Capture the cell that displays the provided text and extract its [X, Y] central coordinate. 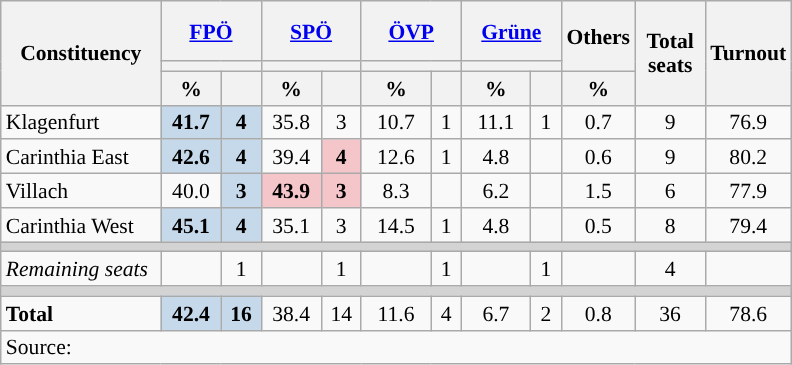
11.1 [496, 122]
6 [670, 191]
36 [670, 313]
Source: [396, 347]
76.9 [748, 122]
ÖVP [411, 31]
Carinthia West [81, 225]
41.7 [191, 122]
12.6 [396, 157]
Constituency [81, 53]
2 [546, 313]
Villach [81, 191]
77.9 [748, 191]
Others [598, 36]
Grüne [511, 31]
Turnout [748, 53]
Remaining seats [81, 269]
42.6 [191, 157]
6.2 [496, 191]
0.6 [598, 157]
35.1 [291, 225]
42.4 [191, 313]
Klagenfurt [81, 122]
1.5 [598, 191]
45.1 [191, 225]
39.4 [291, 157]
6.7 [496, 313]
Carinthia East [81, 157]
16 [241, 313]
35.8 [291, 122]
43.9 [291, 191]
14.5 [396, 225]
80.2 [748, 157]
8.3 [396, 191]
79.4 [748, 225]
Totalseats [670, 53]
0.8 [598, 313]
38.4 [291, 313]
14 [341, 313]
11.6 [396, 313]
Total [81, 313]
40.0 [191, 191]
0.7 [598, 122]
SPÖ [311, 31]
0.5 [598, 225]
78.6 [748, 313]
FPÖ [211, 31]
10.7 [396, 122]
8 [670, 225]
